Return the [X, Y] coordinate for the center point of the cell that contains the specified text.  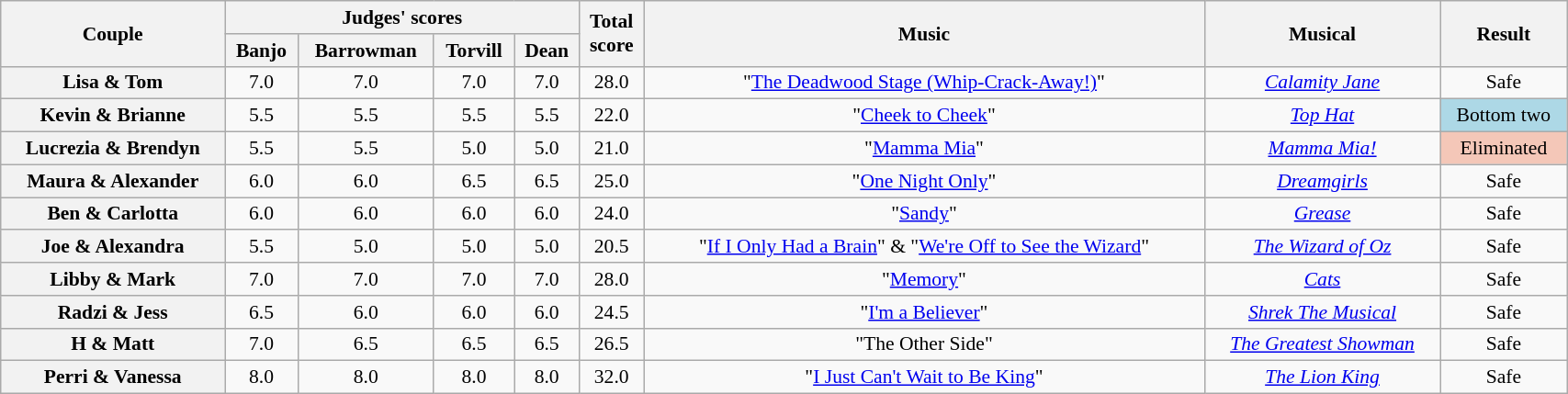
Couple [113, 33]
Top Hat [1323, 116]
Barrowman [366, 51]
24.0 [612, 214]
The Wizard of Oz [1323, 247]
Cats [1323, 279]
Totalscore [612, 33]
Grease [1323, 214]
Ben & Carlotta [113, 214]
"Mamma Mia" [924, 149]
Dreamgirls [1323, 181]
Eliminated [1504, 149]
Libby & Mark [113, 279]
"Memory" [924, 279]
Perri & Vanessa [113, 377]
Banjo [262, 51]
25.0 [612, 181]
21.0 [612, 149]
Joe & Alexandra [113, 247]
The Lion King [1323, 377]
Judges' scores [402, 17]
32.0 [612, 377]
Maura & Alexander [113, 181]
"Cheek to Cheek" [924, 116]
Lucrezia & Brendyn [113, 149]
"If I Only Had a Brain" & "We're Off to See the Wizard" [924, 247]
Musical [1323, 33]
The Greatest Showman [1323, 344]
Shrek The Musical [1323, 312]
Calamity Jane [1323, 83]
24.5 [612, 312]
Music [924, 33]
"The Other Side" [924, 344]
Bottom two [1504, 116]
"I Just Can't Wait to Be King" [924, 377]
Dean [547, 51]
H & Matt [113, 344]
"I'm a Believer" [924, 312]
Result [1504, 33]
Radzi & Jess [113, 312]
"One Night Only" [924, 181]
"The Deadwood Stage (Whip-Crack-Away!)" [924, 83]
Lisa & Tom [113, 83]
Torvill [474, 51]
"Sandy" [924, 214]
22.0 [612, 116]
Kevin & Brianne [113, 116]
Mamma Mia! [1323, 149]
26.5 [612, 344]
20.5 [612, 247]
